Determine the [x, y] coordinate at the center of the cell enclosing the given text.  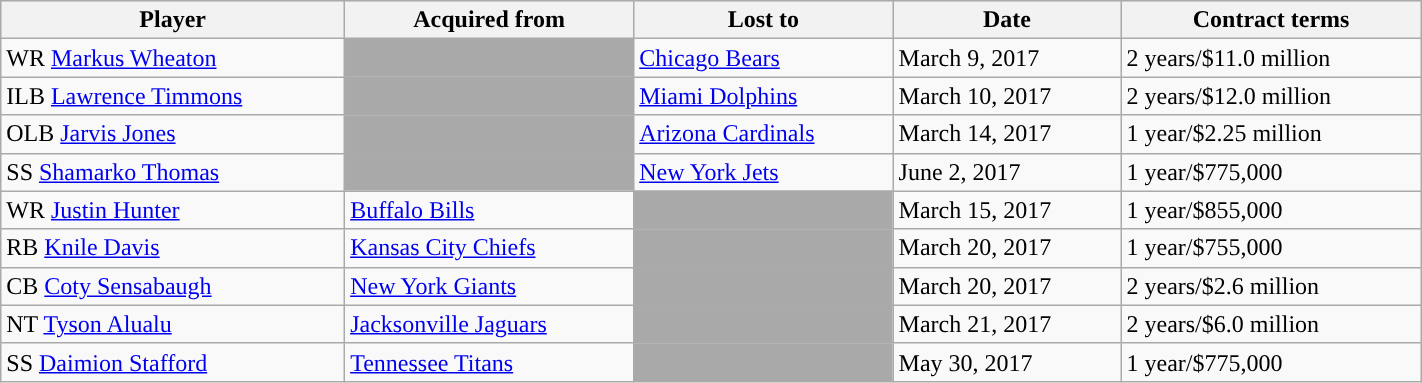
Player [173, 20]
2 years/$2.6 million [1271, 286]
May 30, 2017 [1007, 362]
Arizona Cardinals [764, 134]
New York Jets [764, 172]
Date [1007, 20]
June 2, 2017 [1007, 172]
Buffalo Bills [490, 210]
Tennessee Titans [490, 362]
March 10, 2017 [1007, 96]
1 year/$2.25 million [1271, 134]
2 years/$11.0 million [1271, 58]
2 years/$12.0 million [1271, 96]
RB Knile Davis [173, 248]
Kansas City Chiefs [490, 248]
1 year/$755,000 [1271, 248]
2 years/$6.0 million [1271, 324]
Contract terms [1271, 20]
Miami Dolphins [764, 96]
Jacksonville Jaguars [490, 324]
WR Markus Wheaton [173, 58]
ILB Lawrence Timmons [173, 96]
OLB Jarvis Jones [173, 134]
NT Tyson Alualu [173, 324]
Lost to [764, 20]
SS Shamarko Thomas [173, 172]
March 15, 2017 [1007, 210]
March 21, 2017 [1007, 324]
CB Coty Sensabaugh [173, 286]
March 9, 2017 [1007, 58]
1 year/$855,000 [1271, 210]
Chicago Bears [764, 58]
Acquired from [490, 20]
WR Justin Hunter [173, 210]
SS Daimion Stafford [173, 362]
March 14, 2017 [1007, 134]
New York Giants [490, 286]
